Determine the [x, y] coordinate at the center of the cell enclosing the given text.  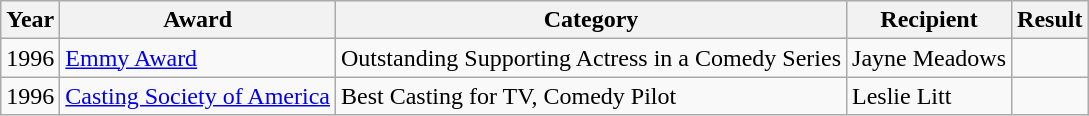
Result [1050, 20]
Outstanding Supporting Actress in a Comedy Series [590, 58]
Leslie Litt [930, 96]
Jayne Meadows [930, 58]
Year [30, 20]
Category [590, 20]
Emmy Award [198, 58]
Award [198, 20]
Recipient [930, 20]
Casting Society of America [198, 96]
Best Casting for TV, Comedy Pilot [590, 96]
